For the text-containing cell, return its midpoint in [x, y] coordinate format. 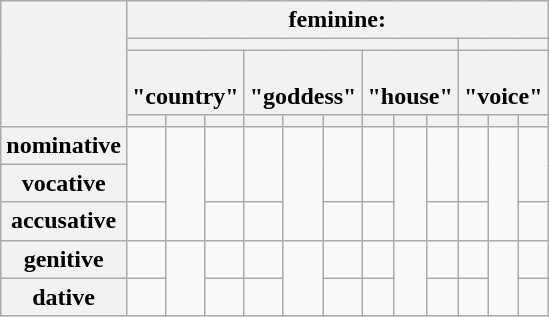
accusative [64, 221]
"voice" [503, 82]
genitive [64, 259]
feminine: [337, 20]
dative [64, 297]
nominative [64, 145]
"goddess" [303, 82]
vocative [64, 183]
"country" [185, 82]
"house" [410, 82]
